Determine the [X, Y] coordinate at the center of the cell enclosing the given text.  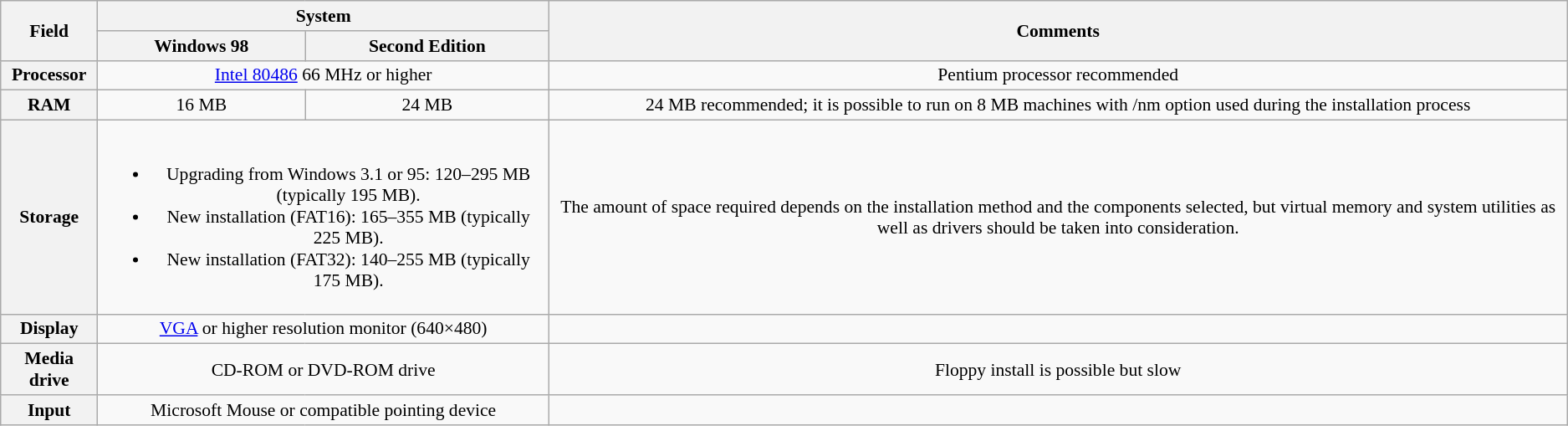
Floppy install is possible but slow [1059, 370]
Intel 80486 66 MHz or higher [324, 75]
Microsoft Mouse or compatible pointing device [324, 410]
24 MB recommended; it is possible to run on 8 MB machines with /nm option used during the installation process [1059, 105]
CD-ROM or DVD-ROM drive [324, 370]
VGA or higher resolution monitor (640×480) [324, 329]
Second Edition [427, 46]
RAM [49, 105]
Pentium processor recommended [1059, 75]
24 MB [427, 105]
16 MB [202, 105]
Display [49, 329]
Comments [1059, 30]
System [324, 16]
Storage [49, 218]
Media drive [49, 370]
Input [49, 410]
Processor [49, 75]
Field [49, 30]
Windows 98 [202, 46]
